Pinpoint the cell where the given text exists, returning its (X, Y) midpoint coordinate. 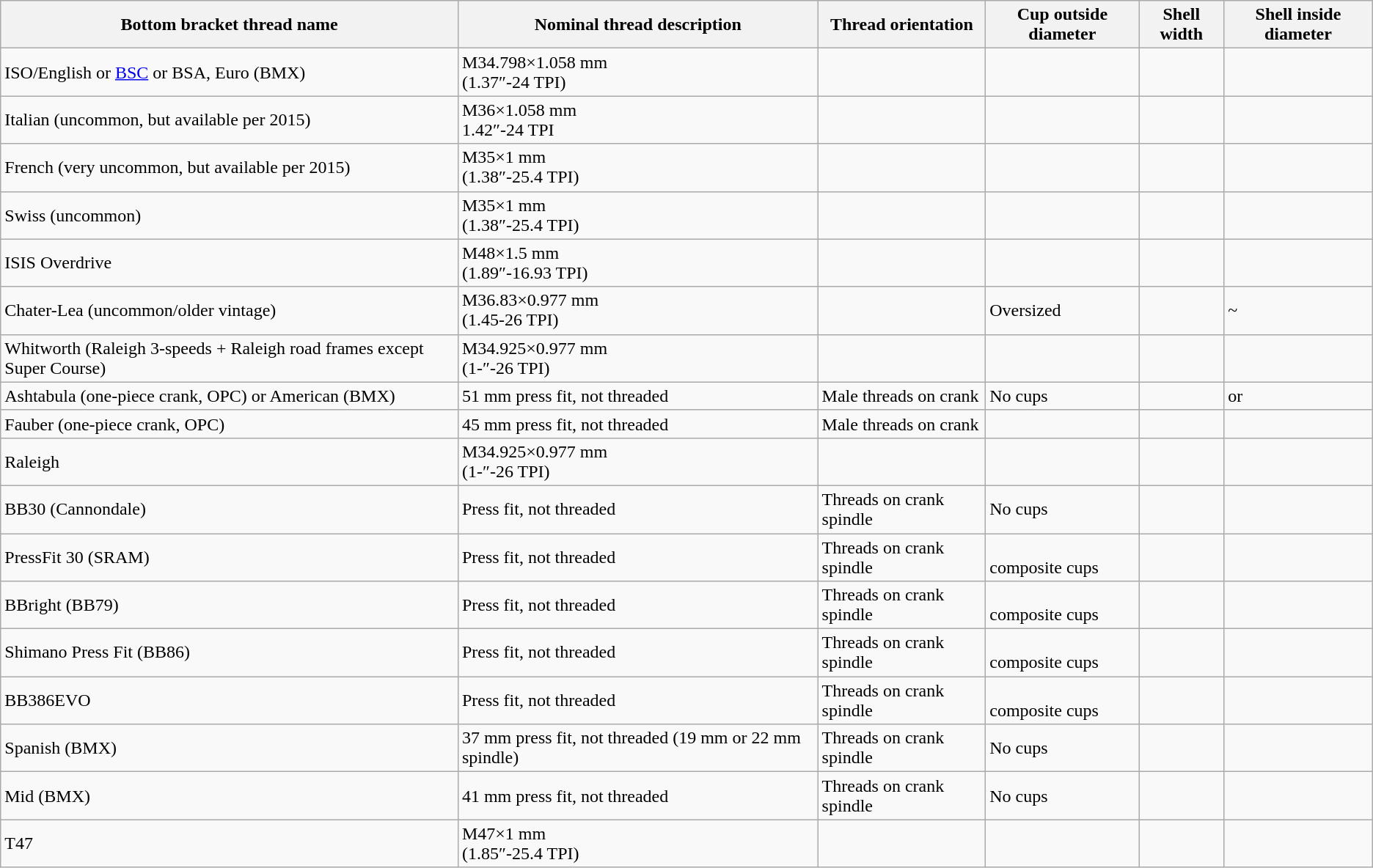
Italian (uncommon, but available per 2015) (230, 120)
Shell width (1182, 25)
Mid (BMX) (230, 796)
BB386EVO (230, 701)
Shell inside diameter (1298, 25)
Whitworth (Raleigh 3-speeds + Raleigh road frames except Super Course) (230, 358)
Shimano Press Fit (BB86) (230, 652)
M36.83×0.977 mm (1.45-26 TPI) (638, 311)
~ (1298, 311)
French (very uncommon, but available per 2015) (230, 167)
BB30 (Cannondale) (230, 509)
Thread orientation (902, 25)
T47 (230, 843)
Bottom bracket thread name (230, 25)
or (1298, 396)
M34.798×1.058 mm (1.37″-24 TPI) (638, 72)
41 mm press fit, not threaded (638, 796)
Swiss (uncommon) (230, 216)
45 mm press fit, not threaded (638, 424)
Nominal thread description (638, 25)
51 mm press fit, not threaded (638, 396)
37 mm press fit, not threaded (19 mm or 22 mm spindle) (638, 748)
PressFit 30 (SRAM) (230, 557)
ISO/English or BSC or BSA, Euro (BMX) (230, 72)
M47×1 mm (1.85″-25.4 TPI) (638, 843)
Oversized (1062, 311)
Spanish (BMX) (230, 748)
Raleigh (230, 462)
M48×1.5 mm (1.89″-16.93 TPI) (638, 262)
Fauber (one-piece crank, OPC) (230, 424)
BBright (BB79) (230, 606)
Cup outside diameter (1062, 25)
Ashtabula (one-piece crank, OPC) or American (BMX) (230, 396)
Chater-Lea (uncommon/older vintage) (230, 311)
M36×1.058 mm 1.42″-24 TPI (638, 120)
ISIS Overdrive (230, 262)
